Capture the cell that displays the provided text and extract its [X, Y] central coordinate. 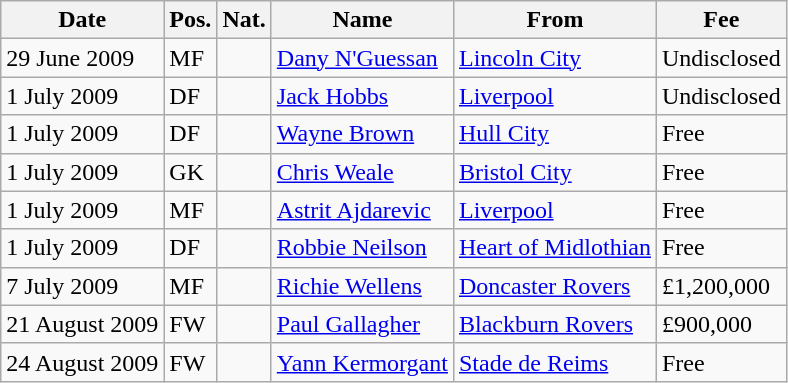
Hull City [554, 134]
From [554, 20]
24 August 2009 [82, 362]
Robbie Neilson [362, 248]
29 June 2009 [82, 58]
Jack Hobbs [362, 96]
£1,200,000 [721, 286]
£900,000 [721, 324]
Doncaster Rovers [554, 286]
Astrit Ajdarevic [362, 210]
Dany N'Guessan [362, 58]
Paul Gallagher [362, 324]
21 August 2009 [82, 324]
Lincoln City [554, 58]
Heart of Midlothian [554, 248]
7 July 2009 [82, 286]
Pos. [190, 20]
Richie Wellens [362, 286]
Chris Weale [362, 172]
Fee [721, 20]
Stade de Reims [554, 362]
Blackburn Rovers [554, 324]
GK [190, 172]
Yann Kermorgant [362, 362]
Date [82, 20]
Wayne Brown [362, 134]
Name [362, 20]
Nat. [244, 20]
Bristol City [554, 172]
